Scan for the cell matching the given text and deliver its (x, y) coordinate at center. 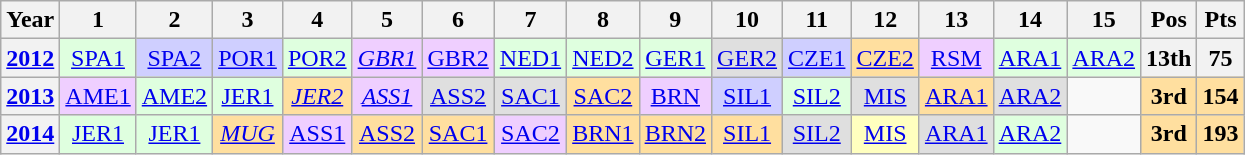
JER2 (317, 96)
2014 (30, 134)
BRN1 (603, 134)
6 (458, 20)
GBR1 (387, 58)
13th (1169, 58)
GER1 (675, 58)
7 (530, 20)
CZE2 (885, 58)
1 (98, 20)
14 (1030, 20)
193 (1220, 134)
Pts (1220, 20)
12 (885, 20)
AME1 (98, 96)
NED2 (603, 58)
NED1 (530, 58)
8 (603, 20)
2 (174, 20)
Pos (1169, 20)
BRN2 (675, 134)
POR2 (317, 58)
5 (387, 20)
BRN (675, 96)
CZE1 (817, 58)
GER2 (748, 58)
2012 (30, 58)
9 (675, 20)
10 (748, 20)
2013 (30, 96)
13 (956, 20)
SPA2 (174, 58)
154 (1220, 96)
RSM (956, 58)
GBR2 (458, 58)
MUG (248, 134)
SPA1 (98, 58)
4 (317, 20)
Year (30, 20)
15 (1104, 20)
75 (1220, 58)
POR1 (248, 58)
11 (817, 20)
AME2 (174, 96)
3 (248, 20)
